Detect which cell encompasses the target text, then output its (x, y) center coordinate. 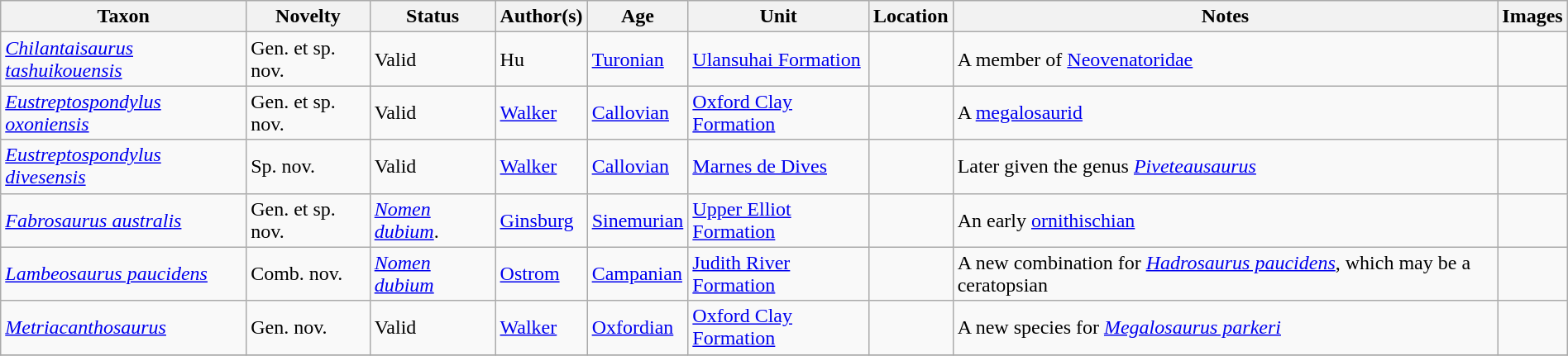
Chilantaisaurus tashuikouensis (124, 59)
Campanian (638, 274)
Images (1532, 17)
Upper Elliot Formation (779, 220)
Age (638, 17)
Gen. nov. (308, 327)
Hu (541, 59)
A new species for Megalosaurus parkeri (1226, 327)
An early ornithischian (1226, 220)
Taxon (124, 17)
Sinemurian (638, 220)
Later given the genus Piveteausaurus (1226, 167)
Nomen dubium (433, 274)
Notes (1226, 17)
Ulansuhai Formation (779, 59)
Nomen dubium. (433, 220)
Unit (779, 17)
Sp. nov. (308, 167)
A megalosaurid (1226, 112)
Ginsburg (541, 220)
Novelty (308, 17)
Judith River Formation (779, 274)
Location (911, 17)
A member of Neovenatoridae (1226, 59)
Author(s) (541, 17)
Oxfordian (638, 327)
Lambeosaurus paucidens (124, 274)
Ostrom (541, 274)
Fabrosaurus australis (124, 220)
Eustreptospondylus oxoniensis (124, 112)
A new combination for Hadrosaurus paucidens, which may be a ceratopsian (1226, 274)
Eustreptospondylus divesensis (124, 167)
Comb. nov. (308, 274)
Turonian (638, 59)
Marnes de Dives (779, 167)
Status (433, 17)
Metriacanthosaurus (124, 327)
